Output the [x, y] coordinate of the center of the cell containing the given text.  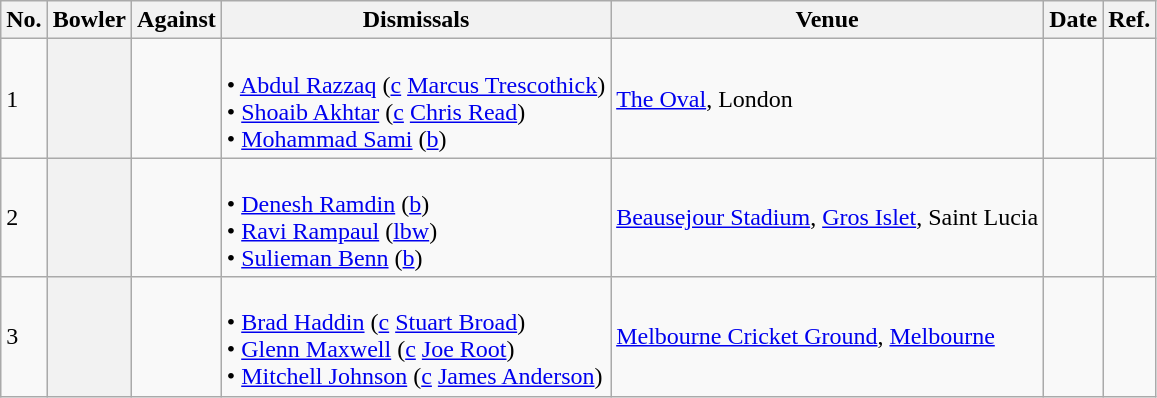
Ref. [1130, 20]
• Brad Haddin (c Stuart Broad) • Glenn Maxwell (c Joe Root) • Mitchell Johnson (c James Anderson) [416, 336]
No. [24, 20]
Venue [828, 20]
Against [177, 20]
• Denesh Ramdin (b) • Ravi Rampaul (lbw) • Sulieman Benn (b) [416, 218]
1 [24, 98]
Bowler [89, 20]
Dismissals [416, 20]
Melbourne Cricket Ground, Melbourne [828, 336]
Date [1074, 20]
Beausejour Stadium, Gros Islet, Saint Lucia [828, 218]
The Oval, London [828, 98]
• Abdul Razzaq (c Marcus Trescothick) • Shoaib Akhtar (c Chris Read) • Mohammad Sami (b) [416, 98]
2 [24, 218]
3 [24, 336]
